Determine the (X, Y) coordinate at the center of the cell enclosing the given text.  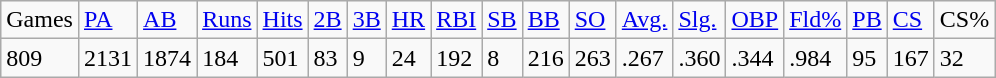
24 (408, 58)
BB (546, 20)
PB (867, 20)
167 (910, 58)
SB (502, 20)
2B (328, 20)
2131 (108, 58)
501 (282, 58)
32 (964, 58)
83 (328, 58)
184 (227, 58)
CS% (964, 20)
.984 (816, 58)
.267 (644, 58)
216 (546, 58)
RBI (456, 20)
SO (592, 20)
PA (108, 20)
809 (40, 58)
192 (456, 58)
CS (910, 20)
3B (366, 20)
.344 (755, 58)
Slg. (700, 20)
1874 (168, 58)
OBP (755, 20)
9 (366, 58)
Games (40, 20)
8 (502, 58)
HR (408, 20)
Hits (282, 20)
263 (592, 58)
Runs (227, 20)
.360 (700, 58)
AB (168, 20)
Fld% (816, 20)
95 (867, 58)
Avg. (644, 20)
